From the cell containing the given text, extract its center point as (X, Y) coordinate. 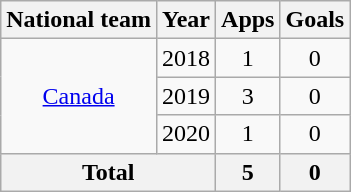
Year (186, 20)
2020 (186, 134)
2019 (186, 96)
Total (108, 172)
Canada (79, 96)
5 (248, 172)
Apps (248, 20)
3 (248, 96)
Goals (315, 20)
2018 (186, 58)
National team (79, 20)
